Pinpoint the cell where the given text exists, returning its (X, Y) midpoint coordinate. 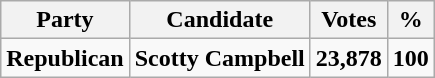
Candidate (220, 20)
Republican (65, 58)
100 (410, 58)
Votes (348, 20)
Party (65, 20)
Scotty Campbell (220, 58)
% (410, 20)
23,878 (348, 58)
